Identify which cell holds the provided text, then report its [X, Y] central coordinate. 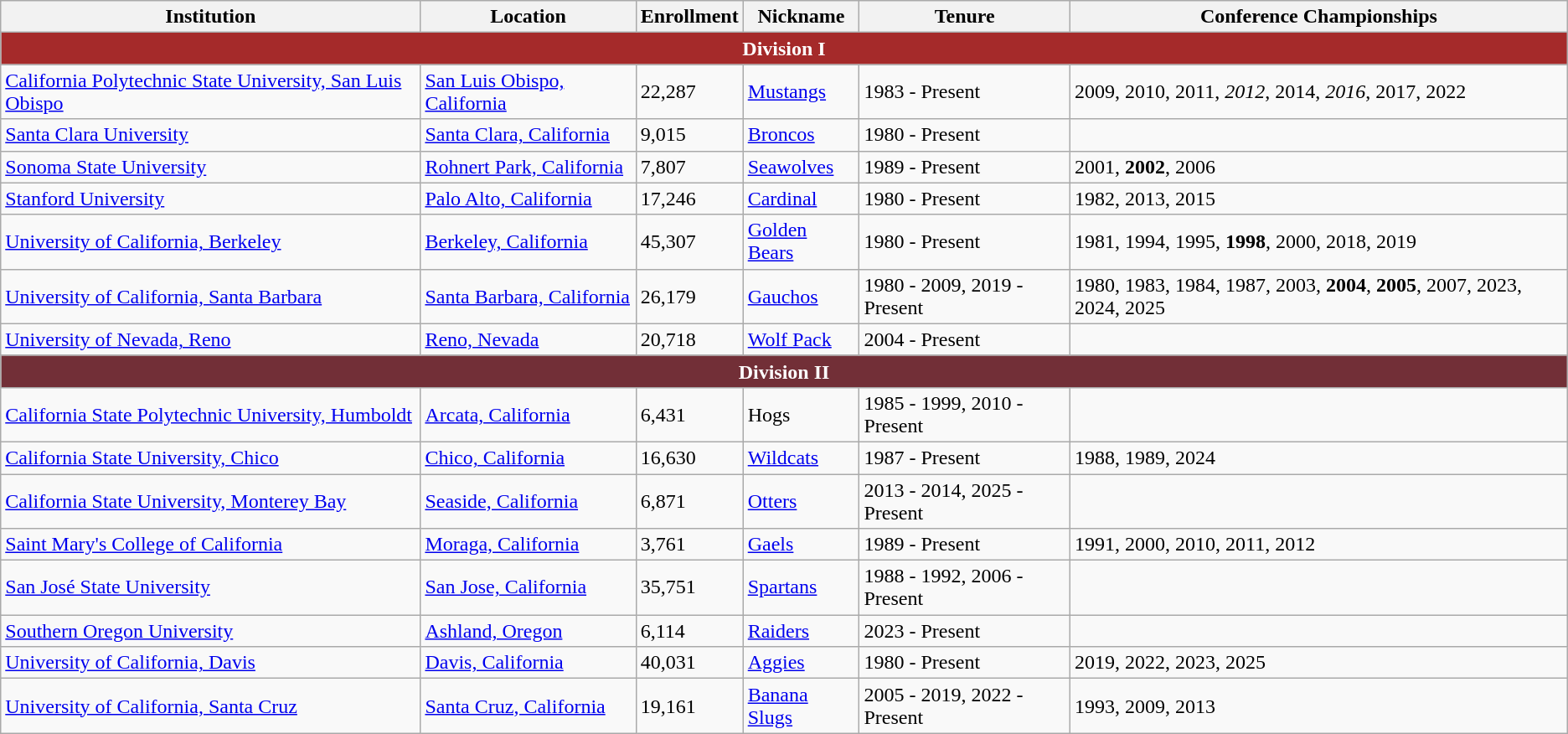
1983 - Present [965, 92]
17,246 [689, 199]
Location [528, 17]
1988, 1989, 2024 [1319, 457]
1982, 2013, 2015 [1319, 199]
Reno, Nevada [528, 339]
Gaels [801, 545]
Santa Cruz, California [528, 706]
40,031 [689, 663]
2013 - 2014, 2025 - Present [965, 501]
Berkeley, California [528, 241]
Gauchos [801, 297]
Spartans [801, 588]
Conference Championships [1319, 17]
Stanford University [211, 199]
2019, 2022, 2023, 2025 [1319, 663]
Broncos [801, 135]
Aggies [801, 663]
Palo Alto, California [528, 199]
Wolf Pack [801, 339]
Otters [801, 501]
2001, 2002, 2006 [1319, 167]
2009, 2010, 2011, 2012, 2014, 2016, 2017, 2022 [1319, 92]
Sonoma State University [211, 167]
Cardinal [801, 199]
9,015 [689, 135]
Santa Clara, California [528, 135]
Rohnert Park, California [528, 167]
2005 - 2019, 2022 - Present [965, 706]
Saint Mary's College of California [211, 545]
6,871 [689, 501]
16,630 [689, 457]
Chico, California [528, 457]
35,751 [689, 588]
1981, 1994, 1995, 1998, 2000, 2018, 2019 [1319, 241]
1988 - 1992, 2006 - Present [965, 588]
2004 - Present [965, 339]
University of California, Santa Cruz [211, 706]
Golden Bears [801, 241]
Banana Slugs [801, 706]
San José State University [211, 588]
California Polytechnic State University, San Luis Obispo [211, 92]
20,718 [689, 339]
Institution [211, 17]
1987 - Present [965, 457]
Mustangs [801, 92]
Division II [784, 371]
San Luis Obispo, California [528, 92]
Santa Barbara, California [528, 297]
2023 - Present [965, 631]
Southern Oregon University [211, 631]
1980, 1983, 1984, 1987, 2003, 2004, 2005, 2007, 2023, 2024, 2025 [1319, 297]
Seawolves [801, 167]
Tenure [965, 17]
University of Nevada, Reno [211, 339]
Wildcats [801, 457]
1980 - 2009, 2019 - Present [965, 297]
Davis, California [528, 663]
7,807 [689, 167]
Arcata, California [528, 414]
6,431 [689, 414]
22,287 [689, 92]
Enrollment [689, 17]
3,761 [689, 545]
California State Polytechnic University, Humboldt [211, 414]
Seaside, California [528, 501]
Division I [784, 49]
University of California, Santa Barbara [211, 297]
Ashland, Oregon [528, 631]
45,307 [689, 241]
1985 - 1999, 2010 - Present [965, 414]
California State University, Monterey Bay [211, 501]
San Jose, California [528, 588]
1991, 2000, 2010, 2011, 2012 [1319, 545]
Moraga, California [528, 545]
6,114 [689, 631]
26,179 [689, 297]
1993, 2009, 2013 [1319, 706]
Hogs [801, 414]
Santa Clara University [211, 135]
California State University, Chico [211, 457]
19,161 [689, 706]
University of California, Berkeley [211, 241]
Nickname [801, 17]
University of California, Davis [211, 663]
Raiders [801, 631]
